Provide the [X, Y] coordinate of the cell's center where the given text is located.  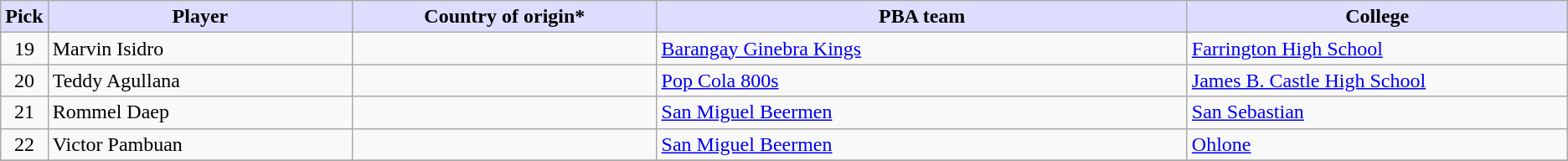
PBA team [921, 17]
Farrington High School [1377, 49]
Pop Cola 800s [921, 80]
22 [24, 144]
Player [199, 17]
Rommel Daep [199, 112]
College [1377, 17]
Marvin Isidro [199, 49]
Barangay Ginebra Kings [921, 49]
Ohlone [1377, 144]
Country of origin* [504, 17]
James B. Castle High School [1377, 80]
Pick [24, 17]
Teddy Agullana [199, 80]
Victor Pambuan [199, 144]
20 [24, 80]
21 [24, 112]
19 [24, 49]
San Sebastian [1377, 112]
